Capture the cell that displays the provided text and extract its [x, y] central coordinate. 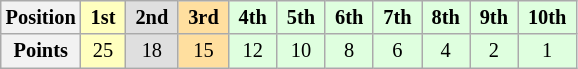
9th [494, 17]
8th [446, 17]
10 [301, 51]
6 [397, 51]
5th [301, 17]
18 [152, 51]
1st [104, 17]
2 [494, 51]
2nd [152, 17]
7th [397, 17]
12 [253, 51]
6th [349, 17]
Points [41, 51]
8 [349, 51]
3rd [203, 17]
1 [547, 51]
25 [104, 51]
4 [446, 51]
Position [41, 17]
10th [547, 17]
15 [203, 51]
4th [253, 17]
